From the cell containing the given text, extract its center point as [x, y] coordinate. 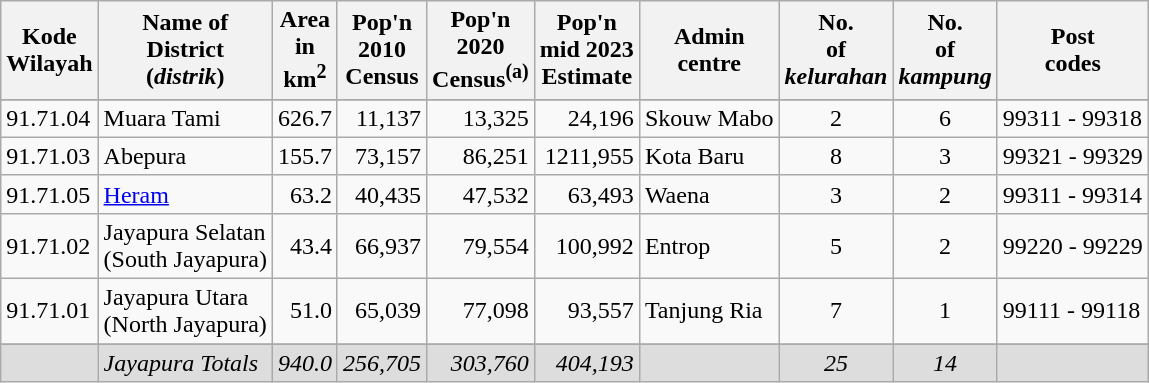
24,196 [586, 118]
155.7 [304, 156]
Skouw Mabo [709, 118]
Jayapura Utara (North Jayapura) [185, 312]
1211,955 [586, 156]
Pop'n 2010Census [382, 50]
99311 - 99318 [1072, 118]
Entrop [709, 246]
No.ofkampung [945, 50]
8 [836, 156]
Kode Wilayah [50, 50]
51.0 [304, 312]
Tanjung Ria [709, 312]
Abepura [185, 156]
43.4 [304, 246]
7 [836, 312]
No.ofkelurahan [836, 50]
303,760 [481, 363]
99311 - 99314 [1072, 194]
99220 - 99229 [1072, 246]
65,039 [382, 312]
91.71.01 [50, 312]
Postcodes [1072, 50]
Pop'n 2020Census(a) [481, 50]
91.71.04 [50, 118]
63.2 [304, 194]
93,557 [586, 312]
14 [945, 363]
Jayapura Selatan (South Jayapura) [185, 246]
Jayapura Totals [185, 363]
6 [945, 118]
25 [836, 363]
99111 - 99118 [1072, 312]
100,992 [586, 246]
Heram [185, 194]
940.0 [304, 363]
Waena [709, 194]
Muara Tami [185, 118]
66,937 [382, 246]
77,098 [481, 312]
99321 - 99329 [1072, 156]
626.7 [304, 118]
91.71.03 [50, 156]
256,705 [382, 363]
Pop'n mid 2023Estimate [586, 50]
63,493 [586, 194]
73,157 [382, 156]
Admincentre [709, 50]
86,251 [481, 156]
79,554 [481, 246]
Area inkm2 [304, 50]
Name ofDistrict(distrik) [185, 50]
Kota Baru [709, 156]
11,137 [382, 118]
91.71.05 [50, 194]
5 [836, 246]
404,193 [586, 363]
47,532 [481, 194]
13,325 [481, 118]
91.71.02 [50, 246]
40,435 [382, 194]
1 [945, 312]
